Search for the cell housing the specified text and yield its (x, y) center coordinate. 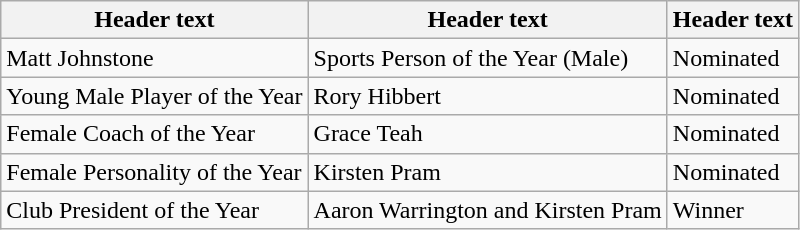
Female Coach of the Year (154, 134)
Club President of the Year (154, 210)
Grace Teah (488, 134)
Sports Person of the Year (Male) (488, 58)
Kirsten Pram (488, 172)
Winner (732, 210)
Rory Hibbert (488, 96)
Female Personality of the Year (154, 172)
Aaron Warrington and Kirsten Pram (488, 210)
Matt Johnstone (154, 58)
Young Male Player of the Year (154, 96)
